Identify which cell holds the provided text, then report its [X, Y] central coordinate. 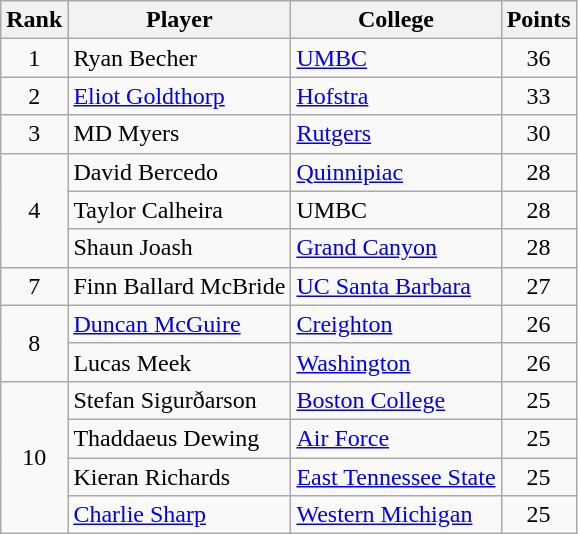
Creighton [396, 324]
4 [34, 210]
Charlie Sharp [180, 515]
Finn Ballard McBride [180, 286]
College [396, 20]
Western Michigan [396, 515]
Eliot Goldthorp [180, 96]
East Tennessee State [396, 477]
Hofstra [396, 96]
36 [538, 58]
Player [180, 20]
Ryan Becher [180, 58]
3 [34, 134]
Boston College [396, 400]
1 [34, 58]
Rutgers [396, 134]
30 [538, 134]
Duncan McGuire [180, 324]
27 [538, 286]
Air Force [396, 438]
7 [34, 286]
Lucas Meek [180, 362]
David Bercedo [180, 172]
33 [538, 96]
Kieran Richards [180, 477]
Washington [396, 362]
10 [34, 457]
Taylor Calheira [180, 210]
Grand Canyon [396, 248]
UC Santa Barbara [396, 286]
8 [34, 343]
MD Myers [180, 134]
Points [538, 20]
Rank [34, 20]
Stefan Sigurðarson [180, 400]
2 [34, 96]
Thaddaeus Dewing [180, 438]
Shaun Joash [180, 248]
Quinnipiac [396, 172]
